Find where the given text appears and provide that cell's center as [X, Y] coordinate. 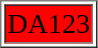
DA123 [48, 24]
